From the cell containing the given text, extract its center point as [x, y] coordinate. 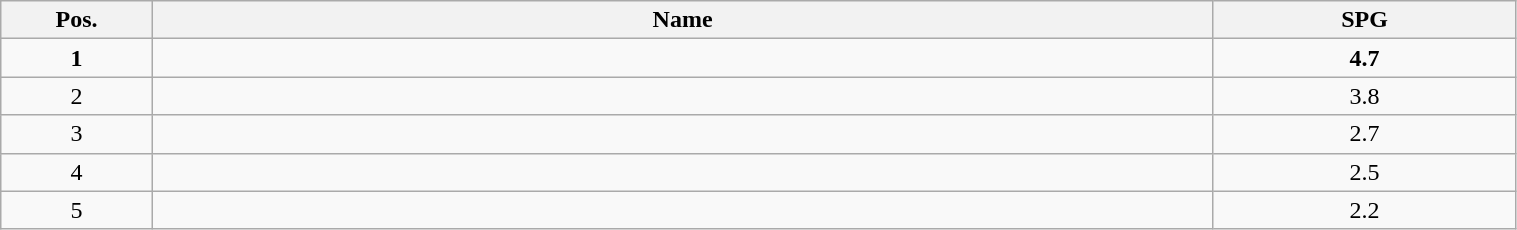
2.7 [1364, 134]
Name [682, 20]
2.5 [1364, 172]
4 [77, 172]
1 [77, 58]
Pos. [77, 20]
2.2 [1364, 210]
4.7 [1364, 58]
2 [77, 96]
SPG [1364, 20]
3.8 [1364, 96]
5 [77, 210]
3 [77, 134]
